Extract the [X, Y] coordinate from the center of the cell holding the provided text.  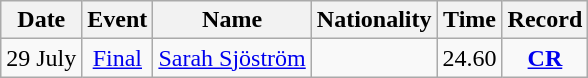
Time [470, 20]
29 July [42, 58]
Nationality [374, 20]
24.60 [470, 58]
Event [118, 20]
Sarah Sjöström [232, 58]
CR [545, 58]
Record [545, 20]
Name [232, 20]
Date [42, 20]
Final [118, 58]
